Determine the (x, y) coordinate at the center of the cell enclosing the given text.  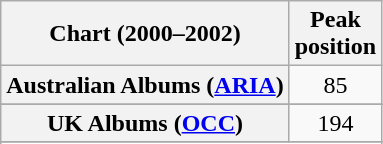
UK Albums (OCC) (145, 123)
Australian Albums (ARIA) (145, 85)
Chart (2000–2002) (145, 34)
194 (335, 123)
85 (335, 85)
Peakposition (335, 34)
